Pinpoint the cell where the given text exists, returning its (X, Y) midpoint coordinate. 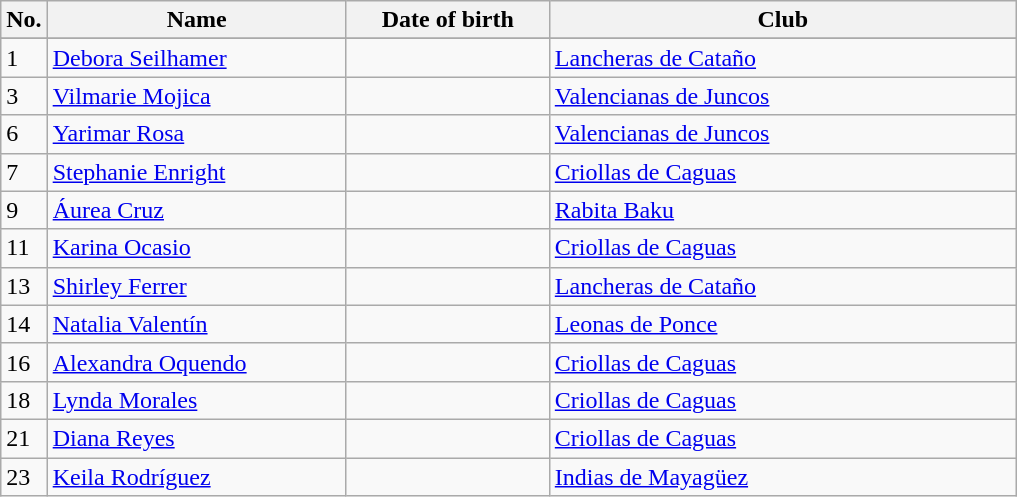
11 (24, 248)
1 (24, 58)
Club (782, 20)
3 (24, 96)
Karina Ocasio (196, 248)
23 (24, 477)
9 (24, 210)
Stephanie Enright (196, 172)
6 (24, 134)
Vilmarie Mojica (196, 96)
Áurea Cruz (196, 210)
No. (24, 20)
Keila Rodríguez (196, 477)
Alexandra Oquendo (196, 362)
Date of birth (448, 20)
Shirley Ferrer (196, 286)
18 (24, 400)
Name (196, 20)
Debora Seilhamer (196, 58)
21 (24, 438)
16 (24, 362)
13 (24, 286)
7 (24, 172)
Lynda Morales (196, 400)
Yarimar Rosa (196, 134)
Rabita Baku (782, 210)
Diana Reyes (196, 438)
Indias de Mayagüez (782, 477)
14 (24, 324)
Leonas de Ponce (782, 324)
Natalia Valentín (196, 324)
